From the cell containing the given text, extract its center point as (X, Y) coordinate. 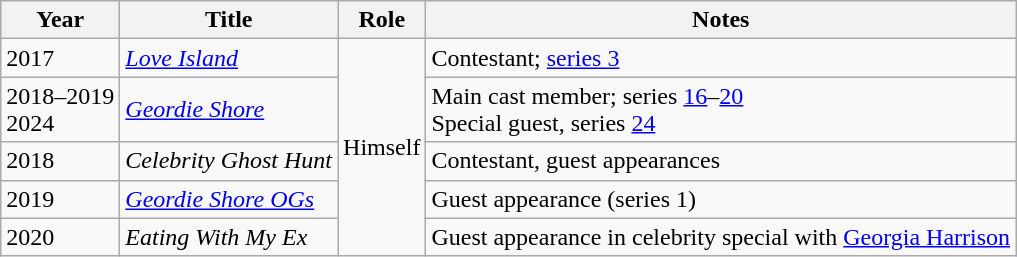
Notes (721, 20)
Love Island (229, 58)
Guest appearance in celebrity special with Georgia Harrison (721, 237)
2020 (60, 237)
2018–20192024 (60, 110)
Title (229, 20)
Guest appearance (series 1) (721, 199)
Contestant; series 3 (721, 58)
Eating With My Ex (229, 237)
Role (382, 20)
2019 (60, 199)
Geordie Shore (229, 110)
Celebrity Ghost Hunt (229, 161)
2017 (60, 58)
Main cast member; series 16–20Special guest, series 24 (721, 110)
2018 (60, 161)
Geordie Shore OGs (229, 199)
Himself (382, 148)
Year (60, 20)
Contestant, guest appearances (721, 161)
